Find where the given text appears and provide that cell's center as (X, Y) coordinate. 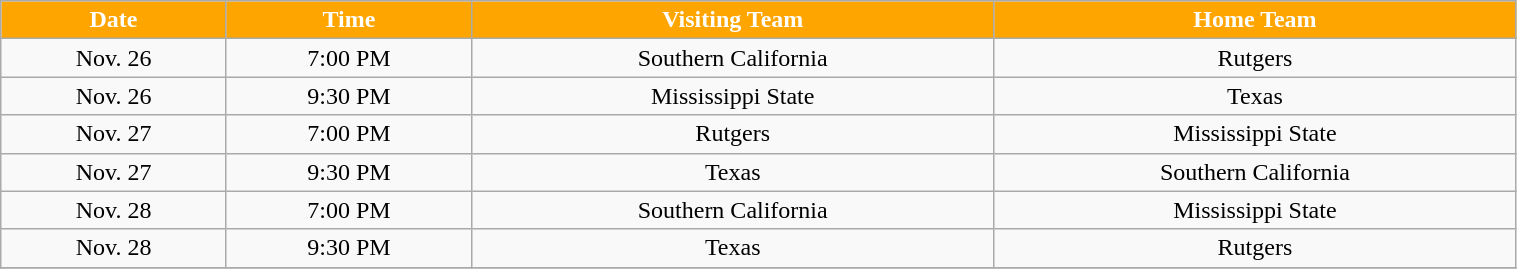
Time (348, 20)
Visiting Team (733, 20)
Home Team (1255, 20)
Date (114, 20)
